Detect which cell encompasses the target text, then output its (X, Y) center coordinate. 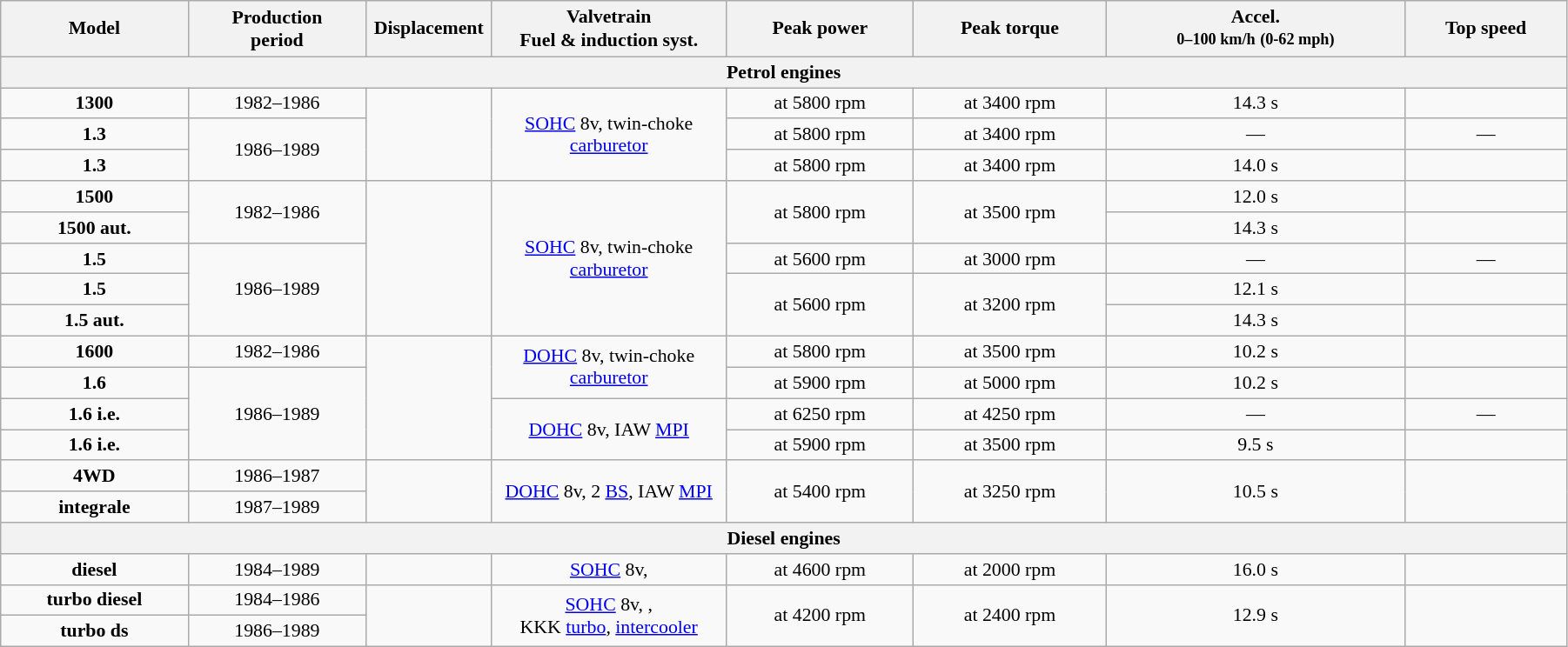
DOHC 8v, IAW MPI (609, 428)
14.0 s (1256, 165)
1500 (94, 196)
turbo ds (94, 630)
Model (94, 28)
at 3200 rpm (1009, 304)
at 6250 rpm (820, 413)
Top speed (1486, 28)
at 4600 rpm (820, 569)
1987–1989 (277, 506)
Peak torque (1009, 28)
DOHC 8v, 2 BS, IAW MPI (609, 490)
4WD (94, 476)
at 4250 rpm (1009, 413)
1984–1989 (277, 569)
ValvetrainFuel & induction syst. (609, 28)
at 3250 rpm (1009, 490)
1600 (94, 351)
1300 (94, 103)
16.0 s (1256, 569)
Productionperiod (277, 28)
at 2400 rpm (1009, 616)
Petrol engines (784, 71)
12.0 s (1256, 196)
1984–1986 (277, 600)
at 5400 rpm (820, 490)
12.9 s (1256, 616)
12.1 s (1256, 289)
1.5 aut. (94, 320)
1.6 (94, 383)
at 4200 rpm (820, 616)
1500 aut. (94, 227)
turbo diesel (94, 600)
at 2000 rpm (1009, 569)
integrale (94, 506)
1986–1987 (277, 476)
SOHC 8v, (609, 569)
9.5 s (1256, 444)
Diesel engines (784, 537)
at 3000 rpm (1009, 258)
Peak power (820, 28)
Displacement (429, 28)
at 5000 rpm (1009, 383)
10.5 s (1256, 490)
DOHC 8v, twin-choke carburetor (609, 367)
SOHC 8v, ,KKK turbo, intercooler (609, 616)
Accel.0–100 km/h (0-62 mph) (1256, 28)
diesel (94, 569)
